Detect which cell encompasses the target text, then output its [X, Y] center coordinate. 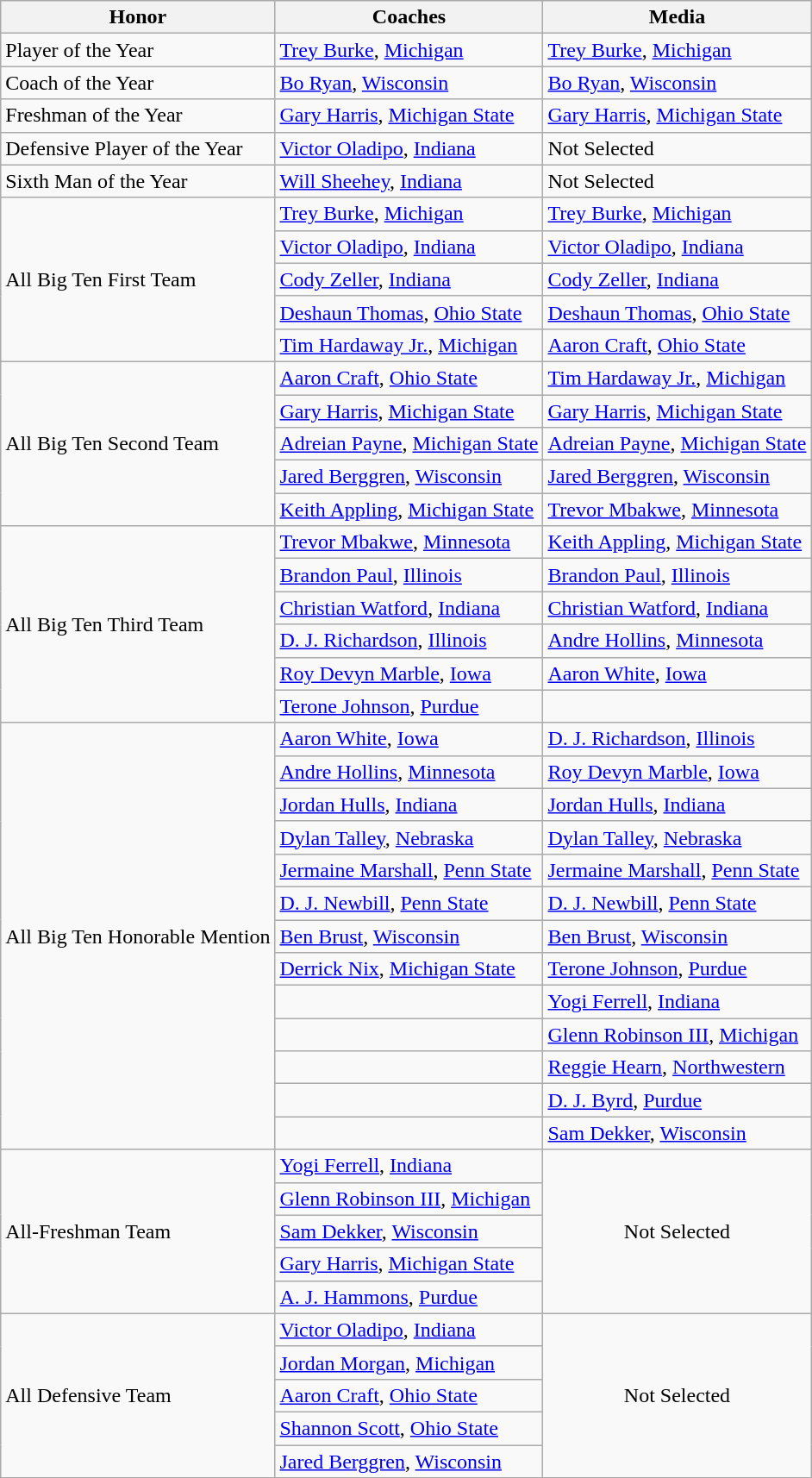
All-Freshman Team [138, 1231]
All Big Ten Third Team [138, 624]
A. J. Hammons, Purdue [409, 1297]
All Defensive Team [138, 1395]
Coaches [409, 17]
Honor [138, 17]
Freshman of the Year [138, 116]
All Big Ten Honorable Mention [138, 936]
Jordan Morgan, Michigan [409, 1362]
Coach of the Year [138, 83]
Will Sheehey, Indiana [409, 181]
Sixth Man of the Year [138, 181]
All Big Ten Second Team [138, 443]
Derrick Nix, Michigan State [409, 969]
D. J. Byrd, Purdue [678, 1100]
Defensive Player of the Year [138, 148]
Shannon Scott, Ohio State [409, 1428]
Player of the Year [138, 50]
Reggie Hearn, Northwestern [678, 1068]
All Big Ten First Team [138, 279]
Media [678, 17]
